Provide the [x, y] coordinate of the cell's center where the given text is located.  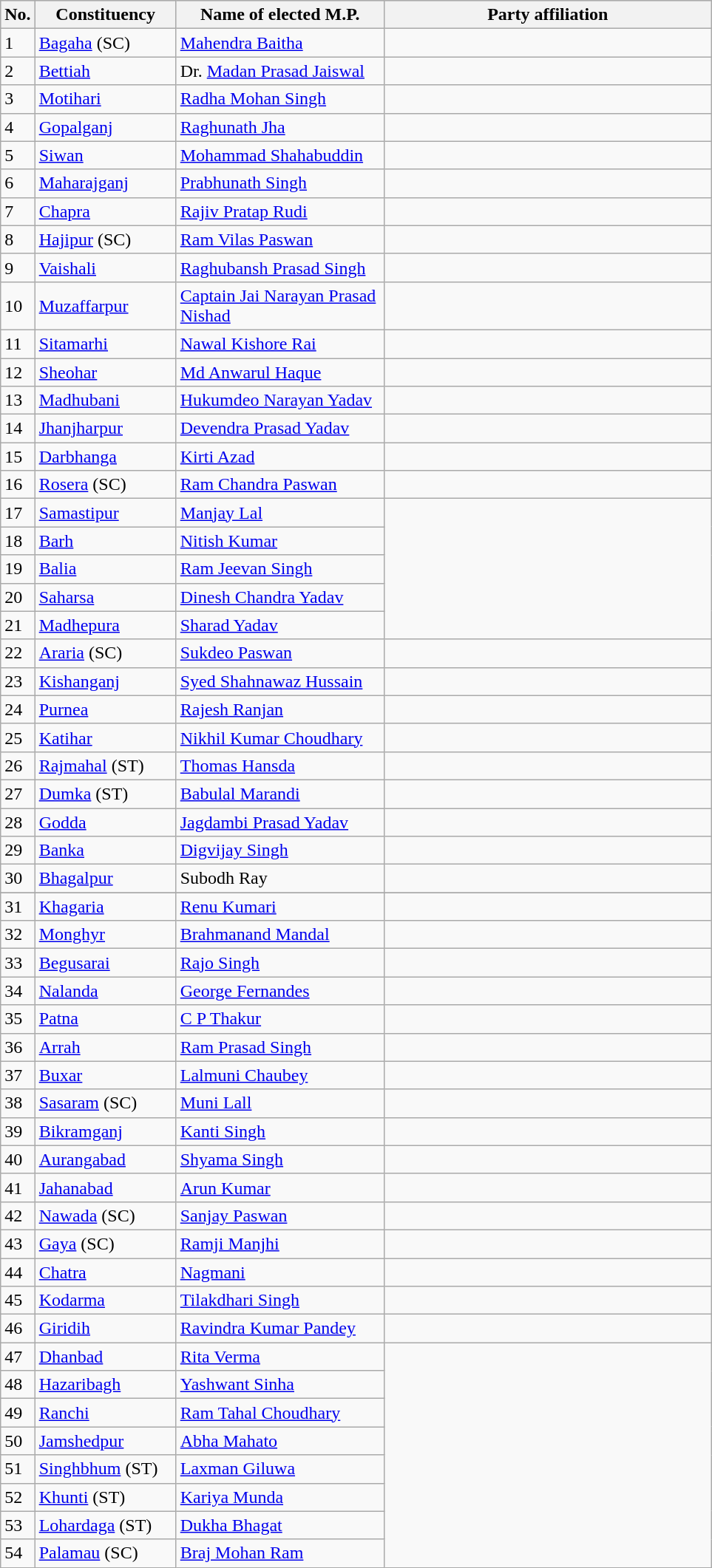
Hajipur (SC) [105, 239]
38 [18, 1103]
Banka [105, 851]
Rita Verma [279, 1357]
Motihari [105, 99]
Rosera (SC) [105, 485]
Giridih [105, 1329]
1 [18, 43]
40 [18, 1159]
8 [18, 239]
52 [18, 1497]
Sanjay Paswan [279, 1216]
Rajmahal (ST) [105, 766]
Hazaribagh [105, 1385]
Ram Prasad Singh [279, 1047]
George Fernandes [279, 991]
C P Thakur [279, 1019]
Dumka (ST) [105, 794]
20 [18, 597]
Bagaha (SC) [105, 43]
Name of elected M.P. [279, 15]
Ram Vilas Paswan [279, 239]
19 [18, 569]
Sharad Yadav [279, 625]
Renu Kumari [279, 907]
Ram Jeevan Singh [279, 569]
Kishanganj [105, 681]
Jhanjharpur [105, 429]
Ram Tahal Choudhary [279, 1413]
17 [18, 513]
7 [18, 211]
Braj Mohan Ram [279, 1553]
Chatra [105, 1272]
Nawal Kishore Rai [279, 344]
30 [18, 879]
47 [18, 1357]
Captain Jai Narayan Prasad Nishad [279, 306]
Lalmuni Chaubey [279, 1075]
4 [18, 127]
Devendra Prasad Yadav [279, 429]
Khagaria [105, 907]
Ravindra Kumar Pandey [279, 1329]
53 [18, 1525]
Chapra [105, 211]
Brahmanand Mandal [279, 935]
37 [18, 1075]
Dr. Madan Prasad Jaiswal [279, 71]
23 [18, 681]
Shyama Singh [279, 1159]
Constituency [105, 15]
35 [18, 1019]
41 [18, 1187]
14 [18, 429]
Muzaffarpur [105, 306]
3 [18, 99]
Subodh Ray [279, 879]
Patna [105, 1019]
29 [18, 851]
Madhepura [105, 625]
Lohardaga (ST) [105, 1525]
Sitamarhi [105, 344]
Samastipur [105, 513]
Thomas Hansda [279, 766]
21 [18, 625]
Nitish Kumar [279, 541]
10 [18, 306]
31 [18, 907]
22 [18, 653]
48 [18, 1385]
Hukumdeo Narayan Yadav [279, 400]
45 [18, 1301]
Ram Chandra Paswan [279, 485]
Muni Lall [279, 1103]
Arun Kumar [279, 1187]
Vaishali [105, 267]
Raghubansh Prasad Singh [279, 267]
Siwan [105, 155]
Jamshedpur [105, 1441]
36 [18, 1047]
25 [18, 737]
Gopalganj [105, 127]
Md Anwarul Haque [279, 372]
27 [18, 794]
39 [18, 1131]
24 [18, 709]
Kodarma [105, 1301]
Tilakdhari Singh [279, 1301]
18 [18, 541]
Arrah [105, 1047]
Khunti (ST) [105, 1497]
46 [18, 1329]
Nikhil Kumar Choudhary [279, 737]
Ramji Manjhi [279, 1244]
Sasaram (SC) [105, 1103]
Araria (SC) [105, 653]
Kariya Munda [279, 1497]
49 [18, 1413]
51 [18, 1469]
Party affiliation [547, 15]
5 [18, 155]
Rajo Singh [279, 963]
34 [18, 991]
15 [18, 457]
Purnea [105, 709]
Palamau (SC) [105, 1553]
Begusarai [105, 963]
11 [18, 344]
26 [18, 766]
Radha Mohan Singh [279, 99]
Dinesh Chandra Yadav [279, 597]
Dukha Bhagat [279, 1525]
54 [18, 1553]
Buxar [105, 1075]
Dhanbad [105, 1357]
44 [18, 1272]
Singhbhum (ST) [105, 1469]
Aurangabad [105, 1159]
Bikramganj [105, 1131]
Manjay Lal [279, 513]
Balia [105, 569]
Godda [105, 822]
Madhubani [105, 400]
Jagdambi Prasad Yadav [279, 822]
Nalanda [105, 991]
43 [18, 1244]
Syed Shahnawaz Hussain [279, 681]
16 [18, 485]
Sheohar [105, 372]
Mohammad Shahabuddin [279, 155]
Laxman Giluwa [279, 1469]
Monghyr [105, 935]
Rajiv Pratap Rudi [279, 211]
Kirti Azad [279, 457]
12 [18, 372]
Nagmani [279, 1272]
Jahanabad [105, 1187]
Saharsa [105, 597]
Prabhunath Singh [279, 183]
Darbhanga [105, 457]
33 [18, 963]
No. [18, 15]
Gaya (SC) [105, 1244]
Katihar [105, 737]
28 [18, 822]
Bhagalpur [105, 879]
42 [18, 1216]
Sukdeo Paswan [279, 653]
Raghunath Jha [279, 127]
Ranchi [105, 1413]
Bettiah [105, 71]
Kanti Singh [279, 1131]
32 [18, 935]
Babulal Marandi [279, 794]
9 [18, 267]
Rajesh Ranjan [279, 709]
Digvijay Singh [279, 851]
Mahendra Baitha [279, 43]
2 [18, 71]
6 [18, 183]
Maharajganj [105, 183]
Nawada (SC) [105, 1216]
Abha Mahato [279, 1441]
Yashwant Sinha [279, 1385]
Barh [105, 541]
13 [18, 400]
50 [18, 1441]
